Pinpoint the cell where the given text exists, returning its (X, Y) midpoint coordinate. 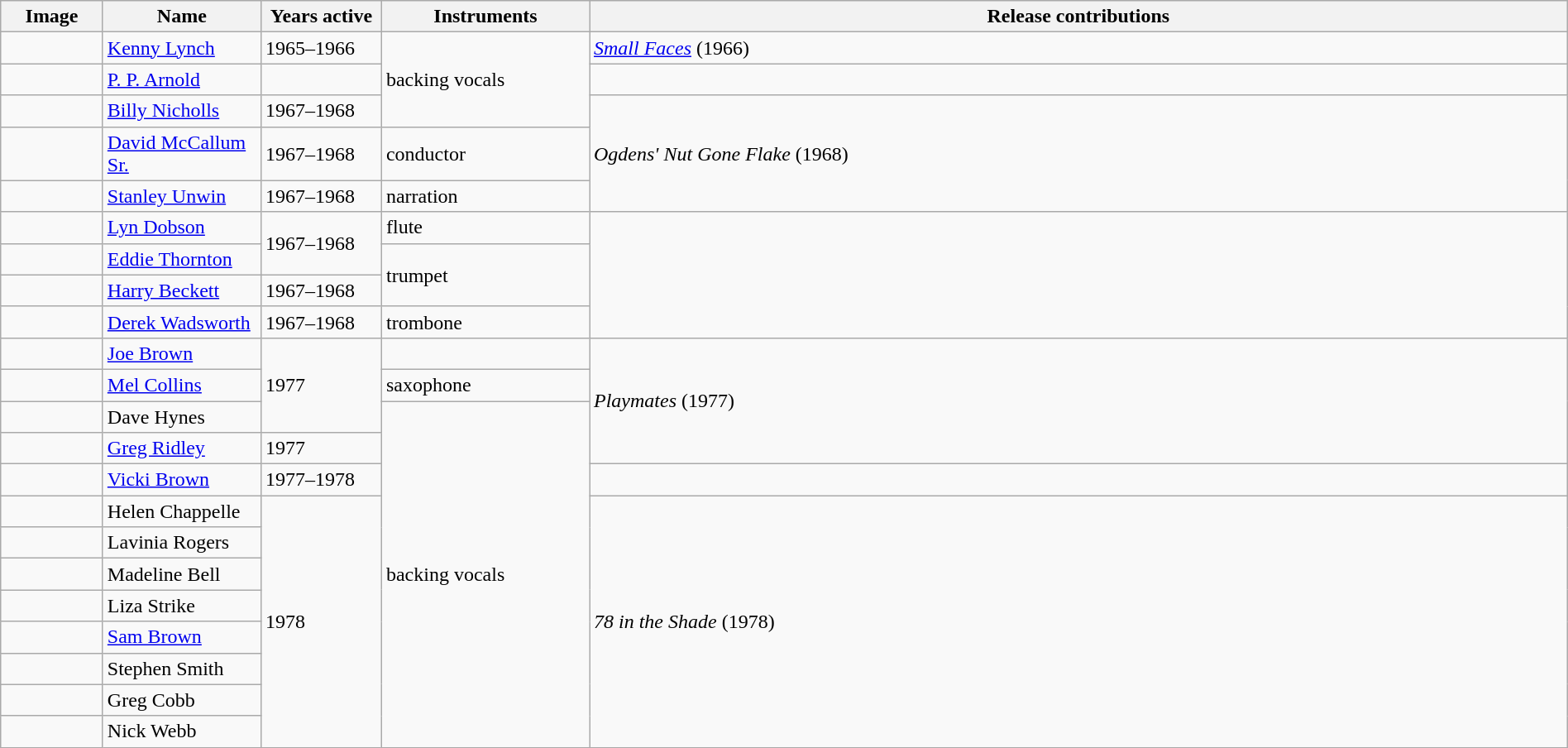
Stephen Smith (182, 669)
Nick Webb (182, 731)
Kenny Lynch (182, 48)
Stanley Unwin (182, 196)
Eddie Thornton (182, 259)
Image (52, 17)
Mel Collins (182, 385)
Playmates (1977) (1078, 400)
David McCallum Sr. (182, 154)
Helen Chappelle (182, 511)
trombone (485, 322)
Lyn Dobson (182, 228)
Instruments (485, 17)
Sam Brown (182, 637)
Ogdens' Nut Gone Flake (1968) (1078, 154)
Years active (321, 17)
Vicki Brown (182, 480)
Small Faces (1966) (1078, 48)
Greg Cobb (182, 700)
Billy Nicholls (182, 111)
Harry Beckett (182, 290)
narration (485, 196)
78 in the Shade (1978) (1078, 621)
Release contributions (1078, 17)
P. P. Arnold (182, 79)
Derek Wadsworth (182, 322)
Greg Ridley (182, 448)
trumpet (485, 275)
Name (182, 17)
1965–1966 (321, 48)
Dave Hynes (182, 416)
conductor (485, 154)
Joe Brown (182, 353)
1978 (321, 621)
flute (485, 228)
Lavinia Rogers (182, 543)
1977–1978 (321, 480)
Madeline Bell (182, 574)
Liza Strike (182, 606)
saxophone (485, 385)
